Return the (x, y) coordinate for the center point of the cell that contains the specified text.  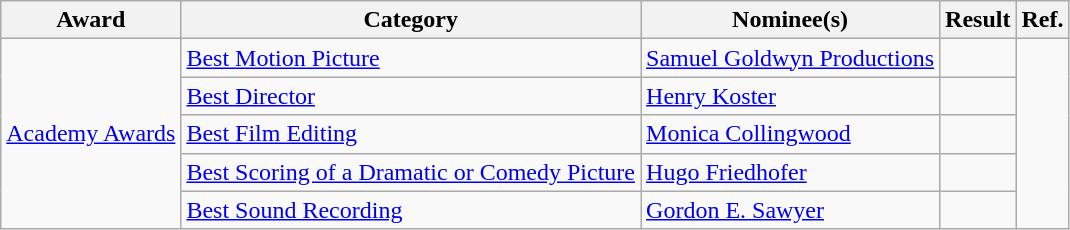
Monica Collingwood (790, 134)
Ref. (1042, 20)
Award (91, 20)
Best Film Editing (411, 134)
Academy Awards (91, 134)
Nominee(s) (790, 20)
Best Sound Recording (411, 210)
Category (411, 20)
Gordon E. Sawyer (790, 210)
Best Scoring of a Dramatic or Comedy Picture (411, 172)
Best Director (411, 96)
Result (978, 20)
Samuel Goldwyn Productions (790, 58)
Henry Koster (790, 96)
Best Motion Picture (411, 58)
Hugo Friedhofer (790, 172)
